For the text-containing cell, return its midpoint in (x, y) coordinate format. 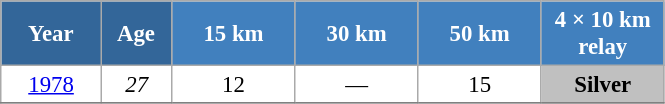
30 km (356, 34)
Age (136, 34)
12 (234, 85)
Year (52, 34)
1978 (52, 85)
— (356, 85)
15 km (234, 34)
15 (480, 85)
50 km (480, 34)
27 (136, 85)
4 × 10 km relay (602, 34)
Silver (602, 85)
